Extract the (x, y) coordinate from the center of the cell holding the provided text.  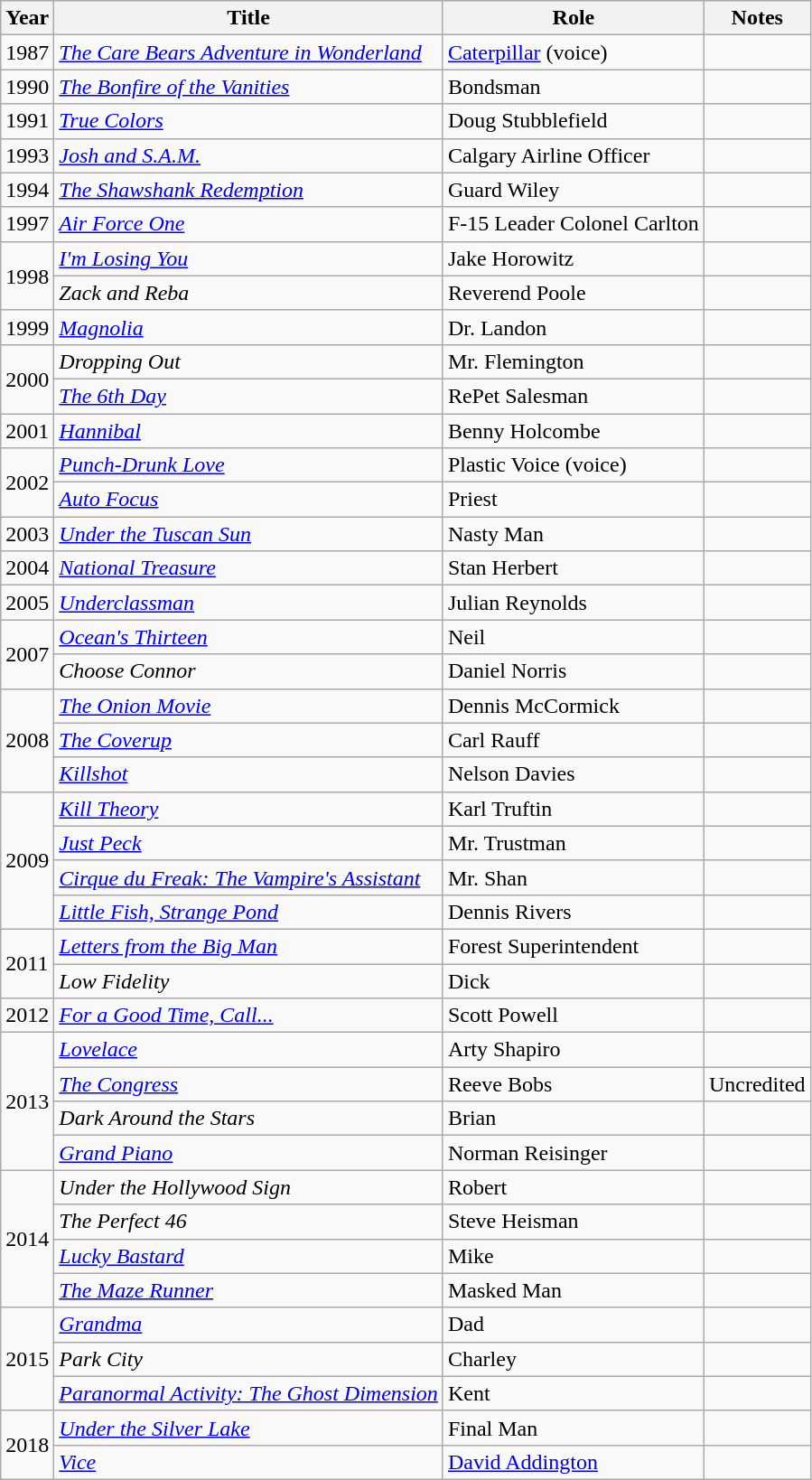
Punch-Drunk Love (249, 465)
Doug Stubblefield (573, 121)
2013 (27, 1101)
The 6th Day (249, 396)
Kent (573, 1393)
Ocean's Thirteen (249, 637)
Under the Tuscan Sun (249, 534)
Mr. Flemington (573, 361)
2004 (27, 568)
Neil (573, 637)
Role (573, 18)
Josh and S.A.M. (249, 155)
For a Good Time, Call... (249, 1016)
Final Man (573, 1428)
Steve Heisman (573, 1222)
2001 (27, 431)
2007 (27, 654)
Bondsman (573, 87)
2002 (27, 482)
Low Fidelity (249, 980)
Dick (573, 980)
Magnolia (249, 327)
2008 (27, 740)
Just Peck (249, 843)
Karl Truftin (573, 809)
Vice (249, 1462)
Norman Reisinger (573, 1153)
Stan Herbert (573, 568)
Jake Horowitz (573, 258)
RePet Salesman (573, 396)
1997 (27, 224)
The Perfect 46 (249, 1222)
2005 (27, 603)
Nelson Davies (573, 774)
David Addington (573, 1462)
1998 (27, 276)
2009 (27, 860)
Forest Superintendent (573, 946)
Paranormal Activity: The Ghost Dimension (249, 1393)
Reeve Bobs (573, 1084)
Calgary Airline Officer (573, 155)
Grandma (249, 1325)
Robert (573, 1187)
True Colors (249, 121)
Lucky Bastard (249, 1256)
Letters from the Big Man (249, 946)
Carl Rauff (573, 740)
Dennis McCormick (573, 706)
Dad (573, 1325)
1987 (27, 52)
2014 (27, 1239)
Little Fish, Strange Pond (249, 912)
Priest (573, 500)
Underclassman (249, 603)
1991 (27, 121)
Cirque du Freak: The Vampire's Assistant (249, 877)
Air Force One (249, 224)
Benny Holcombe (573, 431)
Guard Wiley (573, 190)
Dark Around the Stars (249, 1119)
Killshot (249, 774)
The Bonfire of the Vanities (249, 87)
Reverend Poole (573, 293)
Uncredited (757, 1084)
2012 (27, 1016)
Lovelace (249, 1050)
Brian (573, 1119)
Masked Man (573, 1290)
2003 (27, 534)
Hannibal (249, 431)
Plastic Voice (voice) (573, 465)
F-15 Leader Colonel Carlton (573, 224)
Under the Silver Lake (249, 1428)
1990 (27, 87)
Grand Piano (249, 1153)
2018 (27, 1445)
The Congress (249, 1084)
1999 (27, 327)
Dennis Rivers (573, 912)
2000 (27, 379)
1993 (27, 155)
Mr. Trustman (573, 843)
The Maze Runner (249, 1290)
Kill Theory (249, 809)
2011 (27, 963)
Notes (757, 18)
National Treasure (249, 568)
Charley (573, 1359)
Zack and Reba (249, 293)
Mike (573, 1256)
Park City (249, 1359)
The Onion Movie (249, 706)
Caterpillar (voice) (573, 52)
Dropping Out (249, 361)
1994 (27, 190)
Arty Shapiro (573, 1050)
Scott Powell (573, 1016)
The Care Bears Adventure in Wonderland (249, 52)
Title (249, 18)
Dr. Landon (573, 327)
I'm Losing You (249, 258)
Auto Focus (249, 500)
Nasty Man (573, 534)
Year (27, 18)
The Shawshank Redemption (249, 190)
2015 (27, 1359)
Daniel Norris (573, 671)
The Coverup (249, 740)
Julian Reynolds (573, 603)
Under the Hollywood Sign (249, 1187)
Choose Connor (249, 671)
Mr. Shan (573, 877)
